Extract the [X, Y] coordinate from the center of the cell holding the provided text.  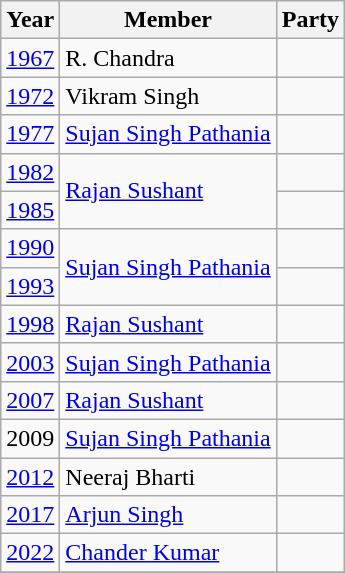
2022 [30, 553]
Vikram Singh [168, 96]
2017 [30, 515]
Year [30, 20]
1990 [30, 248]
1977 [30, 134]
Neeraj Bharti [168, 477]
Party [310, 20]
1972 [30, 96]
2012 [30, 477]
Chander Kumar [168, 553]
1993 [30, 286]
2007 [30, 400]
1967 [30, 58]
Member [168, 20]
2009 [30, 438]
Arjun Singh [168, 515]
2003 [30, 362]
1985 [30, 210]
1982 [30, 172]
R. Chandra [168, 58]
1998 [30, 324]
